For the text-containing cell, return its midpoint in [X, Y] coordinate format. 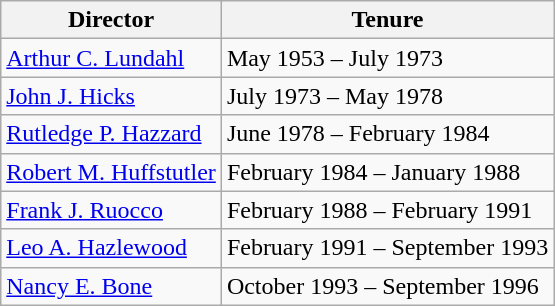
Nancy E. Bone [112, 286]
Director [112, 20]
Robert M. Huffstutler [112, 172]
June 1978 – February 1984 [387, 134]
Tenure [387, 20]
May 1953 – July 1973 [387, 58]
February 1991 – September 1993 [387, 248]
John J. Hicks [112, 96]
Frank J. Ruocco [112, 210]
Rutledge P. Hazzard [112, 134]
February 1984 – January 1988 [387, 172]
Leo A. Hazlewood [112, 248]
Arthur C. Lundahl [112, 58]
February 1988 – February 1991 [387, 210]
July 1973 – May 1978 [387, 96]
October 1993 – September 1996 [387, 286]
